Scan for the cell matching the given text and deliver its (x, y) coordinate at center. 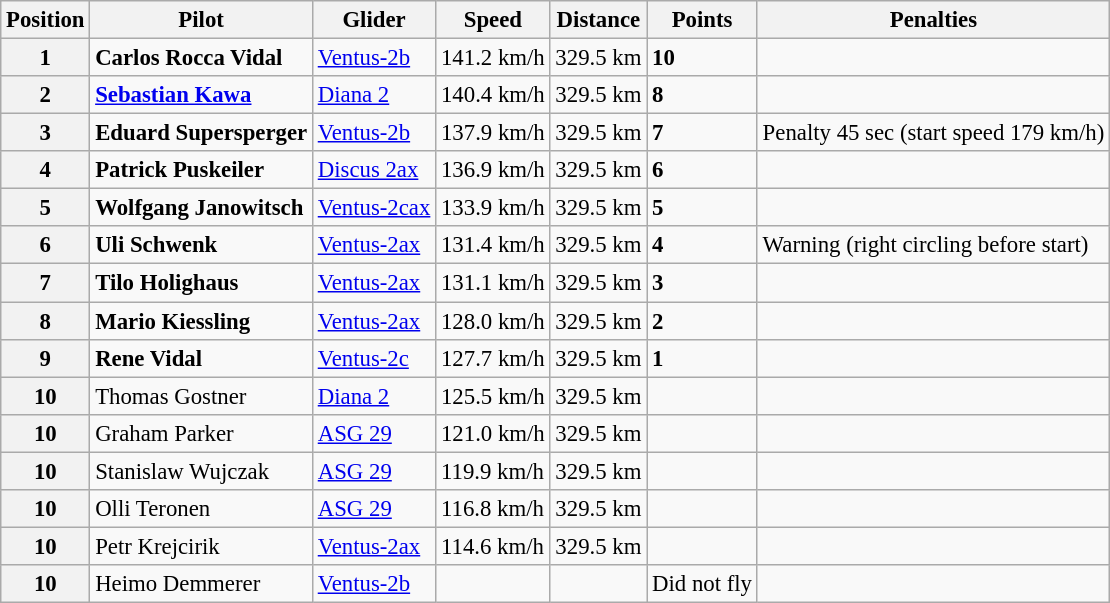
Ventus-2c (374, 358)
Eduard Supersperger (202, 133)
Sebastian Kawa (202, 95)
Graham Parker (202, 433)
133.9 km/h (493, 208)
Speed (493, 20)
9 (46, 358)
119.9 km/h (493, 471)
Heimo Demmerer (202, 584)
136.9 km/h (493, 170)
128.0 km/h (493, 321)
131.1 km/h (493, 283)
Mario Kiessling (202, 321)
Carlos Rocca Vidal (202, 58)
114.6 km/h (493, 546)
Stanislaw Wujczak (202, 471)
Petr Krejcirik (202, 546)
Olli Teronen (202, 509)
Did not fly (702, 584)
Distance (598, 20)
141.2 km/h (493, 58)
121.0 km/h (493, 433)
137.9 km/h (493, 133)
Patrick Puskeiler (202, 170)
Uli Schwenk (202, 245)
Rene Vidal (202, 358)
Penalty 45 sec (start speed 179 km/h) (933, 133)
Warning (right circling before start) (933, 245)
Pilot (202, 20)
127.7 km/h (493, 358)
Ventus-2cax (374, 208)
Wolfgang Janowitsch (202, 208)
140.4 km/h (493, 95)
Position (46, 20)
Points (702, 20)
Penalties (933, 20)
125.5 km/h (493, 396)
Thomas Gostner (202, 396)
Glider (374, 20)
Tilo Holighaus (202, 283)
Discus 2ax (374, 170)
116.8 km/h (493, 509)
131.4 km/h (493, 245)
